Find where the given text appears and provide that cell's center as (x, y) coordinate. 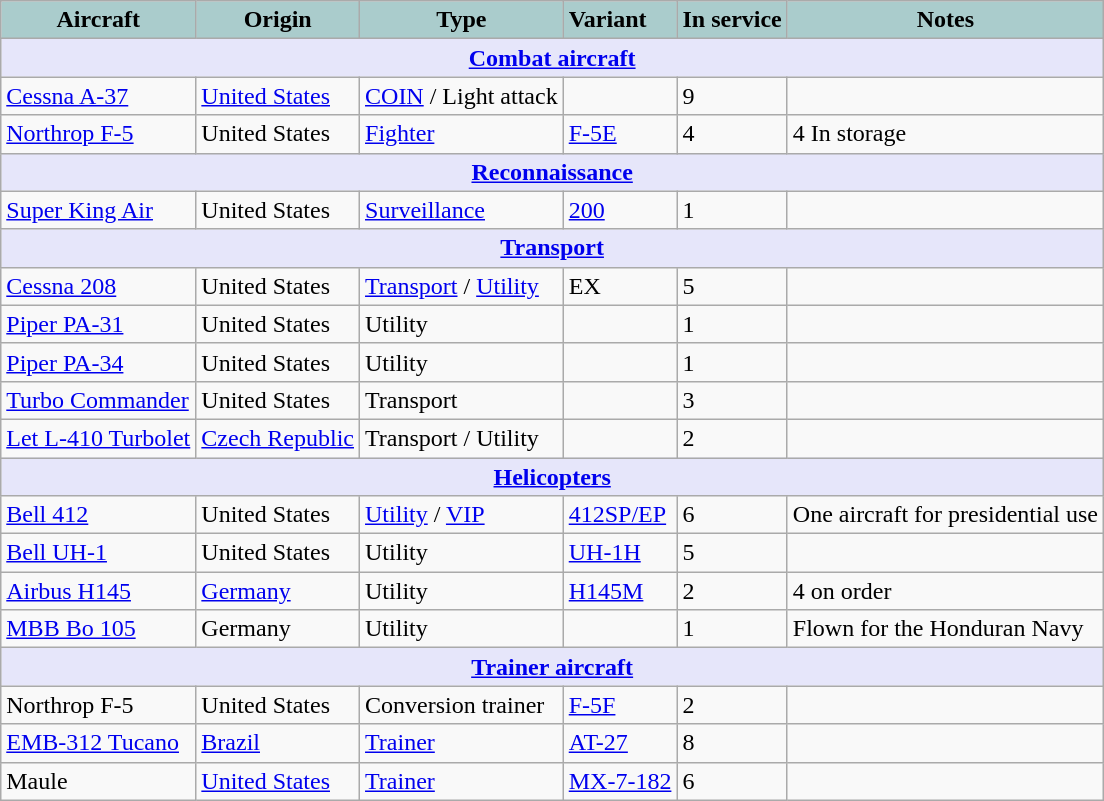
200 (620, 210)
8 (732, 743)
F-5F (620, 705)
4 (732, 134)
Notes (945, 20)
Combat aircraft (552, 58)
412SP/EP (620, 515)
Type (462, 20)
Czech Republic (278, 438)
H145M (620, 591)
3 (732, 400)
Fighter (462, 134)
AT-27 (620, 743)
Piper PA-31 (98, 324)
In service (732, 20)
Aircraft (98, 20)
Origin (278, 20)
F-5E (620, 134)
9 (732, 96)
Surveillance (462, 210)
Flown for the Honduran Navy (945, 629)
Cessna A-37 (98, 96)
Utility / VIP (462, 515)
EX (620, 286)
UH-1H (620, 553)
COIN / Light attack (462, 96)
Piper PA-34 (98, 362)
Maule (98, 781)
Brazil (278, 743)
Cessna 208 (98, 286)
Conversion trainer (462, 705)
Helicopters (552, 477)
Reconnaissance (552, 172)
Turbo Commander (98, 400)
One aircraft for presidential use (945, 515)
Bell 412 (98, 515)
Let L-410 Turbolet (98, 438)
MBB Bo 105 (98, 629)
Trainer aircraft (552, 667)
MX-7-182 (620, 781)
Airbus H145 (98, 591)
4 In storage (945, 134)
Variant (620, 20)
Super King Air (98, 210)
Bell UH-1 (98, 553)
4 on order (945, 591)
EMB-312 Tucano (98, 743)
